Output the [X, Y] coordinate of the center of the cell containing the given text.  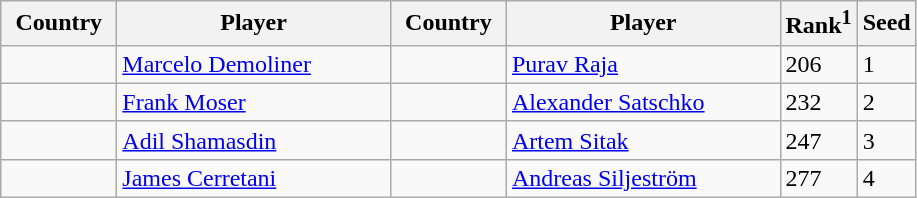
3 [886, 140]
Marcelo Demoliner [254, 64]
Andreas Siljeström [643, 178]
James Cerretani [254, 178]
4 [886, 178]
247 [818, 140]
2 [886, 102]
Artem Sitak [643, 140]
206 [818, 64]
232 [818, 102]
277 [818, 178]
Adil Shamasdin [254, 140]
1 [886, 64]
Rank1 [818, 24]
Frank Moser [254, 102]
Alexander Satschko [643, 102]
Seed [886, 24]
Purav Raja [643, 64]
